Output the (X, Y) coordinate of the center of the cell containing the given text.  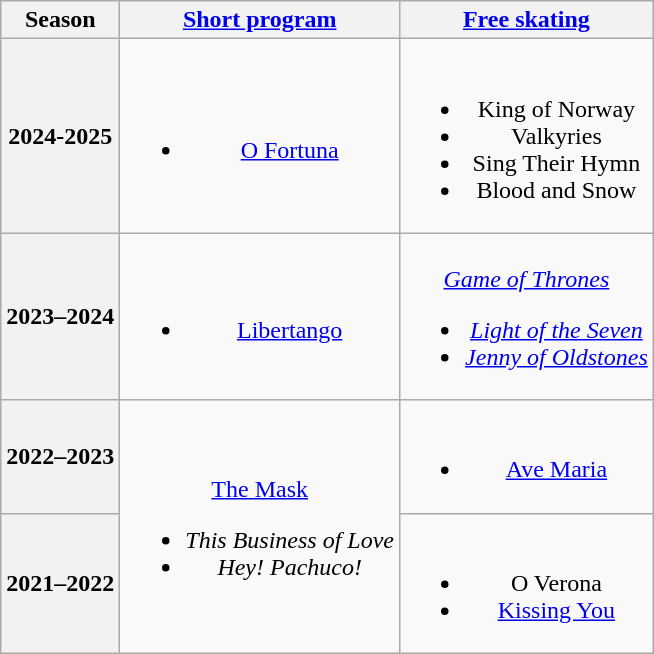
O Verona Kissing You (527, 583)
Libertango (260, 316)
Game of ThronesLight of the SevenJenny of Oldstones (527, 316)
2021–2022 (60, 583)
Ave Maria (527, 456)
2023–2024 (60, 316)
Season (60, 20)
O Fortuna (260, 136)
Free skating (527, 20)
2024-2025 (60, 136)
The MaskThis Business of Love Hey! Pachuco! (260, 526)
Short program (260, 20)
King of NorwayValkyriesSing Their HymnBlood and Snow (527, 136)
2022–2023 (60, 456)
